For the text-containing cell, return its midpoint in (x, y) coordinate format. 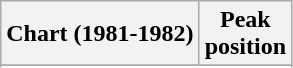
Chart (1981-1982) (100, 34)
Peakposition (245, 34)
